Provide the [x, y] coordinate of the cell's center where the given text is located.  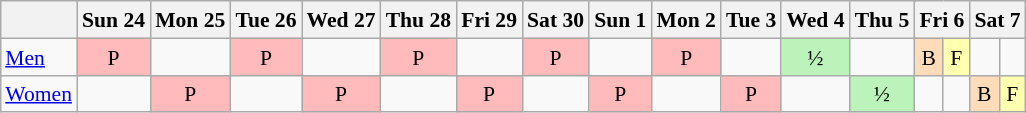
Tue 3 [751, 20]
Sat 30 [556, 20]
Fri 29 [489, 20]
Thu 28 [419, 20]
Fri 6 [942, 20]
Wed 4 [815, 20]
Women [38, 94]
Tue 26 [266, 20]
Sun 1 [620, 20]
Men [38, 56]
Mon 25 [190, 20]
Sat 7 [997, 20]
Mon 2 [686, 20]
Sun 24 [114, 20]
Wed 27 [342, 20]
Thu 5 [882, 20]
